Return (x, y) of the center of cell containing provided text 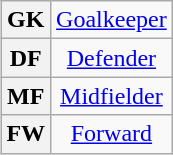
DF (26, 58)
Defender (112, 58)
MF (26, 96)
Forward (112, 134)
FW (26, 134)
Goalkeeper (112, 20)
GK (26, 20)
Midfielder (112, 96)
